Find where the given text appears and provide that cell's center as (x, y) coordinate. 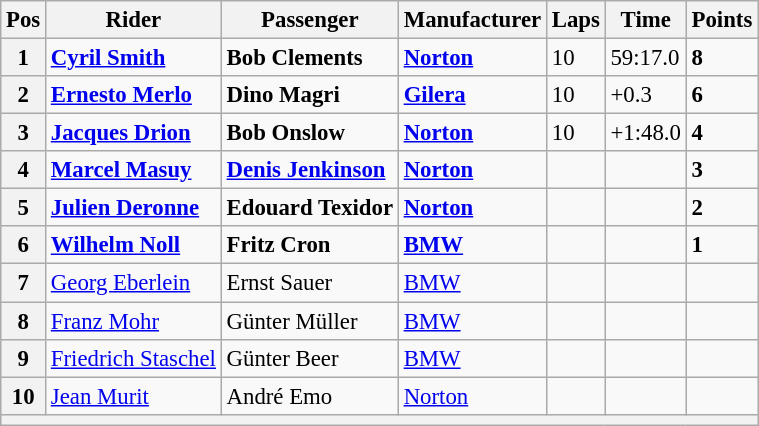
7 (24, 283)
André Emo (310, 396)
Gilera (472, 95)
Pos (24, 20)
Julien Deronne (134, 208)
Ernst Sauer (310, 283)
Günter Müller (310, 321)
Günter Beer (310, 358)
+1:48.0 (646, 133)
Time (646, 20)
Franz Mohr (134, 321)
Laps (576, 20)
Denis Jenkinson (310, 170)
Friedrich Staschel (134, 358)
Bob Onslow (310, 133)
Points (722, 20)
Manufacturer (472, 20)
Fritz Cron (310, 245)
Passenger (310, 20)
+0.3 (646, 95)
Georg Eberlein (134, 283)
59:17.0 (646, 58)
Marcel Masuy (134, 170)
Jean Murit (134, 396)
Rider (134, 20)
Wilhelm Noll (134, 245)
Edouard Texidor (310, 208)
Ernesto Merlo (134, 95)
Bob Clements (310, 58)
5 (24, 208)
Cyril Smith (134, 58)
Jacques Drion (134, 133)
9 (24, 358)
Dino Magri (310, 95)
